For the text-containing cell, return its midpoint in [x, y] coordinate format. 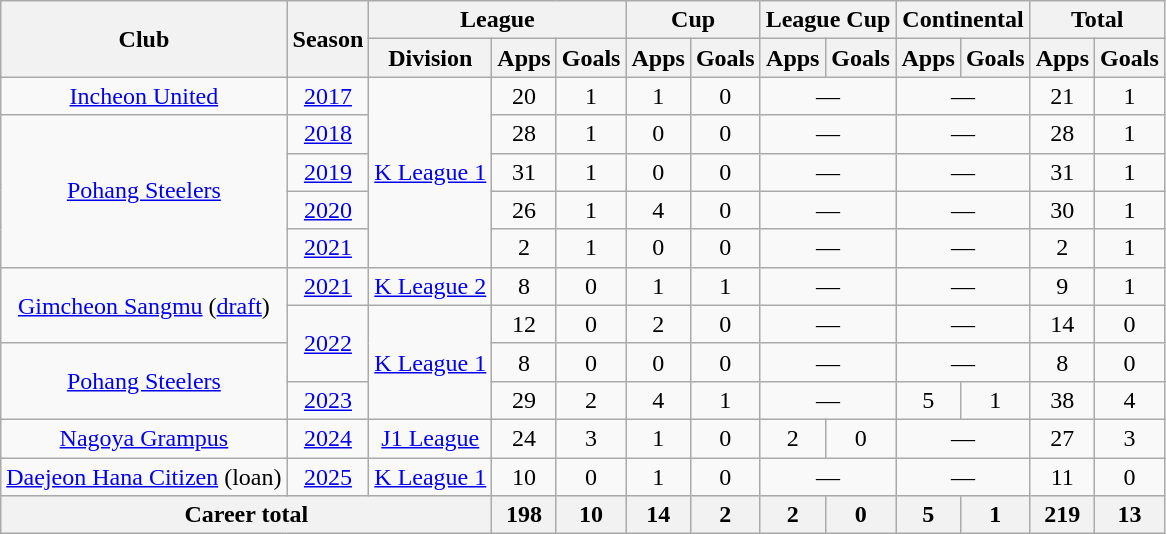
2017 [328, 96]
2018 [328, 134]
12 [524, 324]
2025 [328, 477]
2022 [328, 343]
2019 [328, 172]
Total [1097, 20]
J1 League [430, 438]
38 [1062, 400]
Club [144, 39]
198 [524, 515]
29 [524, 400]
Division [430, 58]
27 [1062, 438]
League [498, 20]
30 [1062, 210]
Gimcheon Sangmu (draft) [144, 305]
Season [328, 39]
20 [524, 96]
Continental [963, 20]
9 [1062, 286]
Daejeon Hana Citizen (loan) [144, 477]
24 [524, 438]
26 [524, 210]
K League 2 [430, 286]
11 [1062, 477]
2023 [328, 400]
Career total [246, 515]
Incheon United [144, 96]
2020 [328, 210]
League Cup [828, 20]
Nagoya Grampus [144, 438]
Cup [693, 20]
13 [1130, 515]
21 [1062, 96]
2024 [328, 438]
219 [1062, 515]
